Output the [X, Y] coordinate of the center of the cell containing the given text.  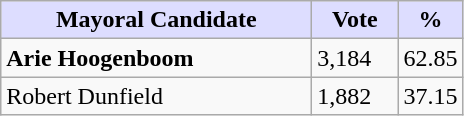
3,184 [355, 58]
1,882 [355, 96]
Mayoral Candidate [156, 20]
% [430, 20]
Robert Dunfield [156, 96]
37.15 [430, 96]
62.85 [430, 58]
Arie Hoogenboom [156, 58]
Vote [355, 20]
